Capture the cell that displays the provided text and extract its [X, Y] central coordinate. 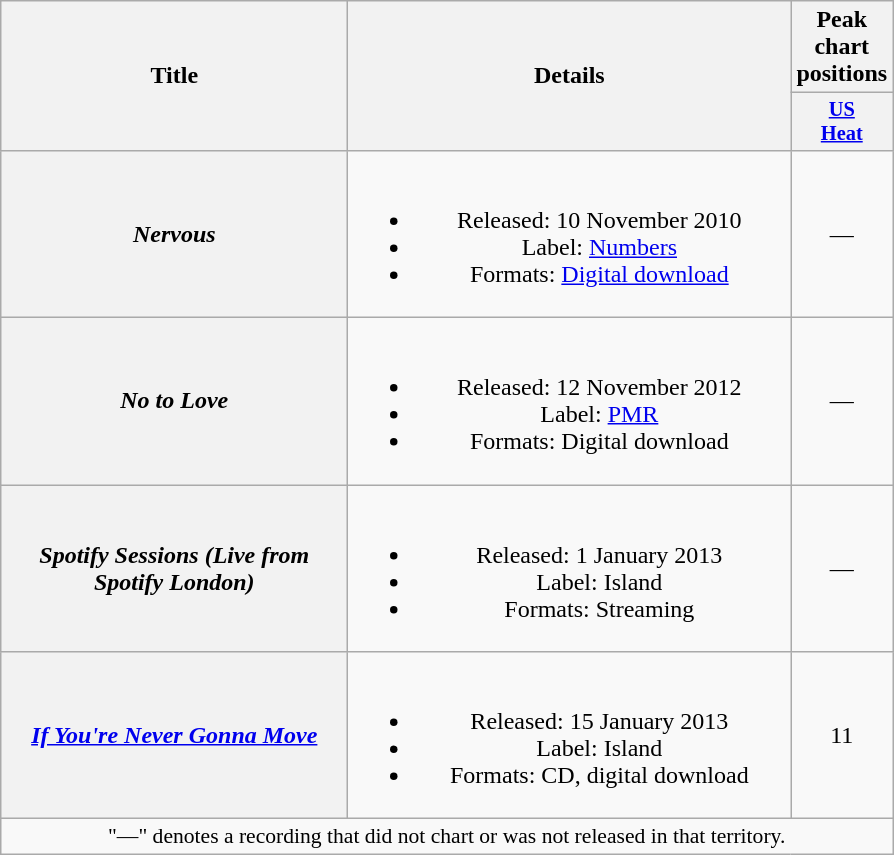
11 [842, 736]
USHeat [842, 122]
Released: 12 November 2012Label: PMRFormats: Digital download [570, 402]
Title [174, 76]
Spotify Sessions (Live from Spotify London) [174, 568]
Released: 15 January 2013Label: IslandFormats: CD, digital download [570, 736]
If You're Never Gonna Move [174, 736]
Details [570, 76]
Peak chart positions [842, 47]
"—" denotes a recording that did not chart or was not released in that territory. [447, 837]
Nervous [174, 234]
No to Love [174, 402]
Released: 10 November 2010Label: NumbersFormats: Digital download [570, 234]
Released: 1 January 2013Label: IslandFormats: Streaming [570, 568]
